Detect which cell encompasses the target text, then output its [X, Y] center coordinate. 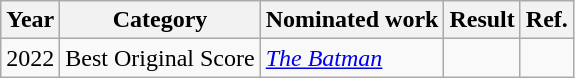
2022 [30, 58]
The Batman [352, 58]
Result [482, 20]
Ref. [546, 20]
Category [160, 20]
Best Original Score [160, 58]
Nominated work [352, 20]
Year [30, 20]
